Find where the given text appears and provide that cell's center as (x, y) coordinate. 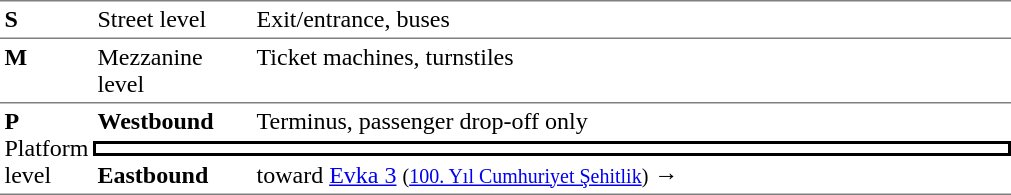
Exit/entrance, buses (632, 19)
PPlatform level (46, 148)
Westbound (172, 122)
Eastbound (172, 176)
Terminus, passenger drop-off only (632, 122)
M (46, 70)
toward Evka 3 (100. Yıl Cumhuriyet Şehitlik) → (632, 176)
Street level (172, 19)
Mezzanine level (172, 70)
S (46, 19)
Ticket machines, turnstiles (632, 70)
